Capture the cell that displays the provided text and extract its (x, y) central coordinate. 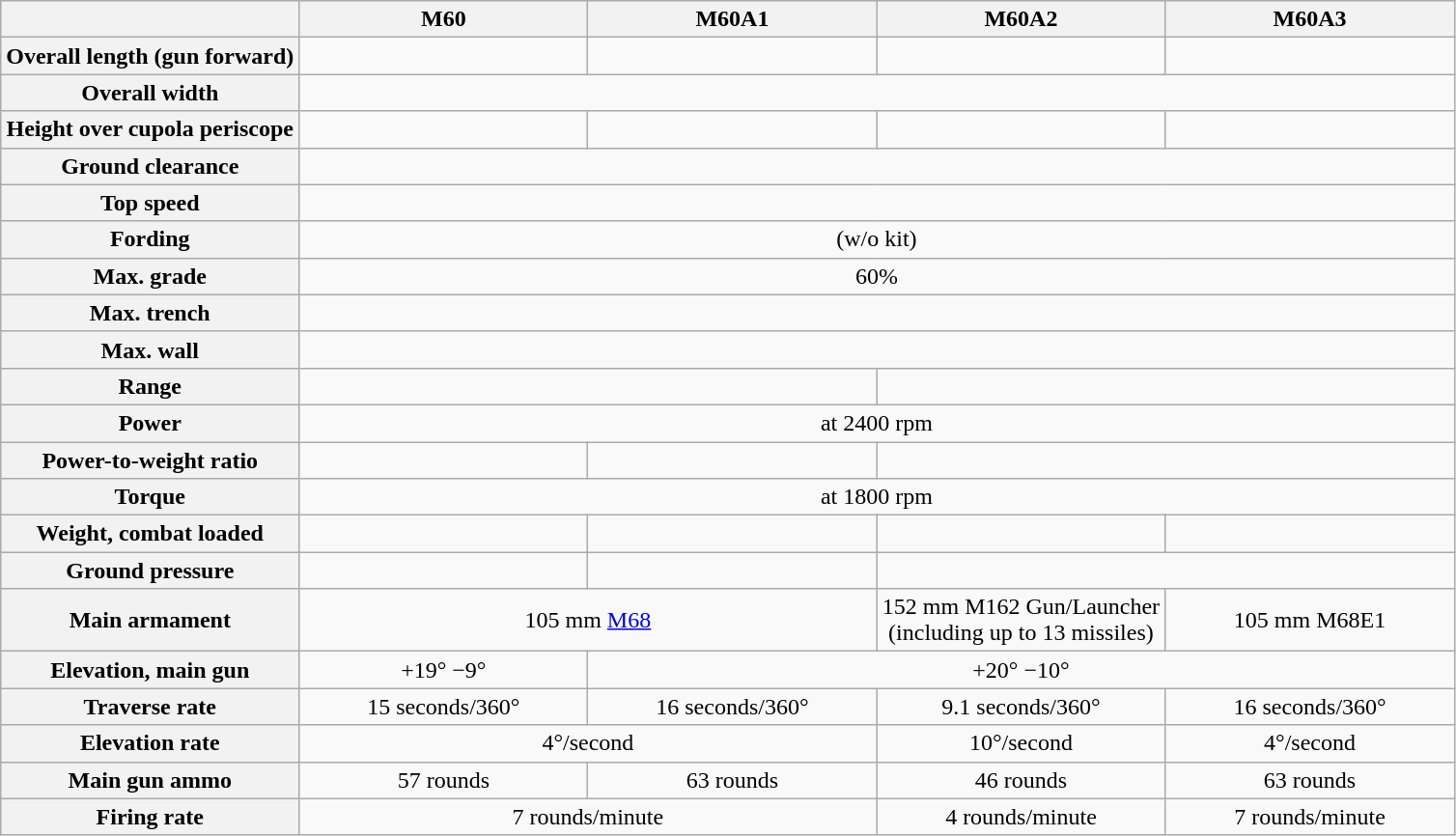
at 1800 rpm (877, 497)
9.1 seconds/360° (1022, 707)
Main gun ammo (151, 780)
Overall length (gun forward) (151, 56)
M60A2 (1022, 19)
105 mm M68E1 (1309, 620)
Firing rate (151, 817)
Weight, combat loaded (151, 534)
Max. trench (151, 313)
15 seconds/360° (444, 707)
M60A3 (1309, 19)
Ground clearance (151, 166)
Elevation rate (151, 743)
Ground pressure (151, 571)
Power (151, 423)
46 rounds (1022, 780)
+19° −9° (444, 670)
Elevation, main gun (151, 670)
+20° −10° (1022, 670)
57 rounds (444, 780)
M60 (444, 19)
105 mm M68 (588, 620)
Top speed (151, 203)
Torque (151, 497)
4 rounds/minute (1022, 817)
at 2400 rpm (877, 423)
(w/o kit) (877, 239)
Max. wall (151, 349)
Traverse rate (151, 707)
152 mm M162 Gun/Launcher (including up to 13 missiles) (1022, 620)
60% (877, 276)
Fording (151, 239)
Main armament (151, 620)
Range (151, 386)
10°/second (1022, 743)
Overall width (151, 93)
Height over cupola periscope (151, 129)
M60A1 (732, 19)
Max. grade (151, 276)
Power-to-weight ratio (151, 460)
